Output the [X, Y] coordinate of the center of the cell containing the given text.  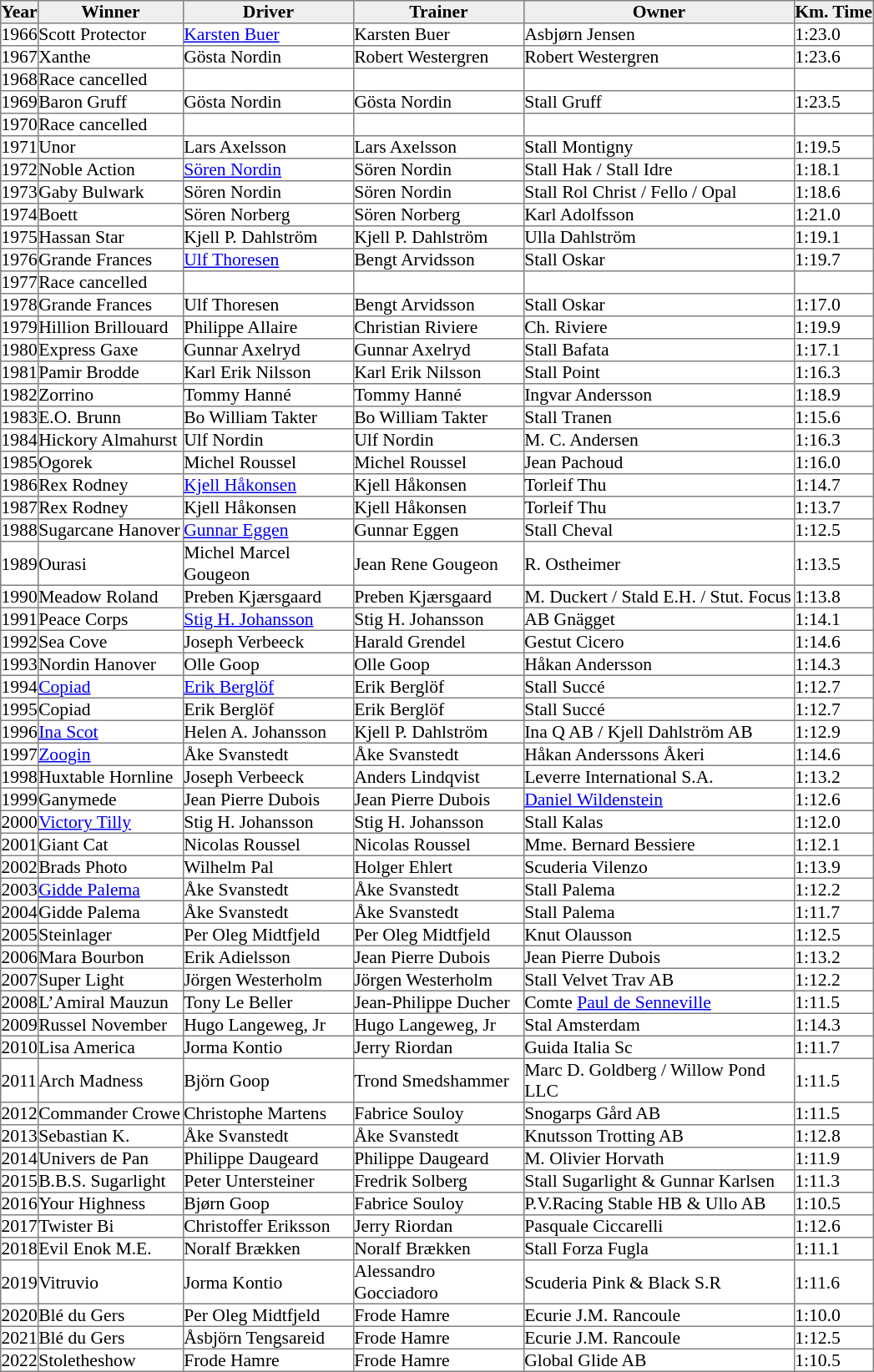
Hillion Brillouard [110, 327]
Helen A. Johansson [268, 731]
Marc D. Goldberg / Willow Pond LLC [659, 1080]
Hassan Star [110, 237]
1:19.1 [833, 237]
Björn Goop [268, 1080]
1998 [20, 776]
Ourasi [110, 563]
Mara Bourbon [110, 956]
Stall Tranen [659, 417]
1991 [20, 619]
1979 [20, 327]
2005 [20, 935]
Km. Time [833, 12]
Russel November [110, 1025]
Winner [110, 12]
Huxtable Hornline [110, 776]
1:11.6 [833, 1282]
Wilhelm Pal [268, 866]
1993 [20, 664]
Trond Smedshammer [438, 1080]
Gestut Cicero [659, 641]
1994 [20, 686]
2012 [20, 1113]
Tony Le Beller [268, 1001]
Mme. Bernard Bessiere [659, 845]
Zoogin [110, 754]
1986 [20, 486]
2018 [20, 1248]
1:11.9 [833, 1158]
Philippe Allaire [268, 327]
Stall Bafata [659, 351]
R. Ostheimer [659, 563]
Nordin Hanover [110, 664]
Your Highness [110, 1203]
Global Glide AB [659, 1360]
M. C. Andersen [659, 441]
Arch Madness [110, 1080]
Peace Corps [110, 619]
1989 [20, 563]
2017 [20, 1227]
Daniel Wildenstein [659, 799]
Sea Cove [110, 641]
Ingvar Andersson [659, 396]
1:10.0 [833, 1315]
Sebastian K. [110, 1137]
Gaby Bulwark [110, 192]
1966 [20, 35]
1:13.7 [833, 507]
Commander Crowe [110, 1113]
1:12.9 [833, 731]
2011 [20, 1080]
1:21.0 [833, 215]
1987 [20, 507]
Super Light [110, 980]
1978 [20, 305]
Comte Paul de Senneville [659, 1001]
Åsbjörn Tengsareid [268, 1337]
Peter Untersteiner [268, 1182]
1:18.6 [833, 192]
Stall Point [659, 372]
2000 [20, 821]
Sugarcane Hanover [110, 531]
Stall Sugarlight & Gunnar Karlsen [659, 1182]
Steinlager [110, 935]
1983 [20, 417]
Stall Gruff [659, 102]
1992 [20, 641]
Stall Forza Fugla [659, 1248]
1973 [20, 192]
Victory Tilly [110, 821]
Erik Adielsson [268, 956]
1977 [20, 282]
Karl Adolfsson [659, 215]
Pasquale Ciccarelli [659, 1227]
Ogorek [110, 462]
2015 [20, 1182]
2013 [20, 1137]
Jean Rene Gougeon [438, 563]
Year [20, 12]
1981 [20, 372]
1999 [20, 799]
1971 [20, 147]
1:13.9 [833, 866]
1:23.0 [833, 35]
2016 [20, 1203]
Michel Marcel Gougeon [268, 563]
2004 [20, 911]
1969 [20, 102]
1:23.6 [833, 57]
Asbjørn Jensen [659, 35]
Meadow Roland [110, 596]
E.O. Brunn [110, 417]
Stall Montigny [659, 147]
Stall Hak / Stall Idre [659, 170]
Christian Riviere [438, 327]
Christophe Martens [268, 1113]
Univers de Pan [110, 1158]
Lisa America [110, 1047]
Ganymede [110, 799]
1988 [20, 531]
Stall Kalas [659, 821]
L’Amiral Mauzun [110, 1001]
Alessandro Gocciadoro [438, 1282]
Håkan Anderssons Åkeri [659, 754]
Ulla Dahlström [659, 237]
Noble Action [110, 170]
Ina Q AB / Kjell Dahlström AB [659, 731]
2003 [20, 890]
2006 [20, 956]
1974 [20, 215]
2001 [20, 845]
Jean-Philippe Ducher [438, 1001]
1982 [20, 396]
Guida Italia Sc [659, 1047]
Stall Velvet Trav AB [659, 980]
Fredrik Solberg [438, 1182]
1:12.8 [833, 1137]
1:12.1 [833, 845]
B.B.S. Sugarlight [110, 1182]
Xanthe [110, 57]
2010 [20, 1047]
1:23.5 [833, 102]
2007 [20, 980]
1:11.1 [833, 1248]
M. Olivier Horvath [659, 1158]
1972 [20, 170]
2002 [20, 866]
1:13.5 [833, 563]
1:18.1 [833, 170]
1:14.7 [833, 486]
Ch. Riviere [659, 327]
Håkan Andersson [659, 664]
1:11.3 [833, 1182]
Giant Cat [110, 845]
Knutsson Trotting AB [659, 1137]
Stoletheshow [110, 1360]
1:12.0 [833, 821]
1997 [20, 754]
1:16.0 [833, 462]
Zorrino [110, 396]
Scuderia Vilenzo [659, 866]
2020 [20, 1315]
Boett [110, 215]
1996 [20, 731]
1968 [20, 80]
2009 [20, 1025]
2022 [20, 1360]
1:17.0 [833, 305]
Stal Amsterdam [659, 1025]
1:14.1 [833, 619]
Knut Olausson [659, 935]
Driver [268, 12]
1975 [20, 237]
Stall Cheval [659, 531]
Scott Protector [110, 35]
Express Gaxe [110, 351]
Twister Bi [110, 1227]
1:19.9 [833, 327]
P.V.Racing Stable HB & Ullo AB [659, 1203]
1:18.9 [833, 396]
1990 [20, 596]
1976 [20, 260]
Brads Photo [110, 866]
1985 [20, 462]
Evil Enok M.E. [110, 1248]
Vitruvio [110, 1282]
1:15.6 [833, 417]
1980 [20, 351]
Owner [659, 12]
1995 [20, 709]
Harald Grendel [438, 641]
Christoffer Eriksson [268, 1227]
1:17.1 [833, 351]
Holger Ehlert [438, 866]
Bjørn Goop [268, 1203]
Scuderia Pink & Black S.R [659, 1282]
1:19.5 [833, 147]
2014 [20, 1158]
2021 [20, 1337]
1970 [20, 125]
Snogarps Gård AB [659, 1113]
1984 [20, 441]
Anders Lindqvist [438, 776]
Baron Gruff [110, 102]
Hickory Almahurst [110, 441]
Unor [110, 147]
Pamir Brodde [110, 372]
Leverre International S.A. [659, 776]
2008 [20, 1001]
M. Duckert / Stald E.H. / Stut. Focus [659, 596]
1:13.8 [833, 596]
2019 [20, 1282]
Jean Pachoud [659, 462]
1:19.7 [833, 260]
AB Gnägget [659, 619]
Trainer [438, 12]
1967 [20, 57]
Stall Rol Christ / Fello / Opal [659, 192]
Ina Scot [110, 731]
